Identify which cell holds the provided text, then report its [x, y] central coordinate. 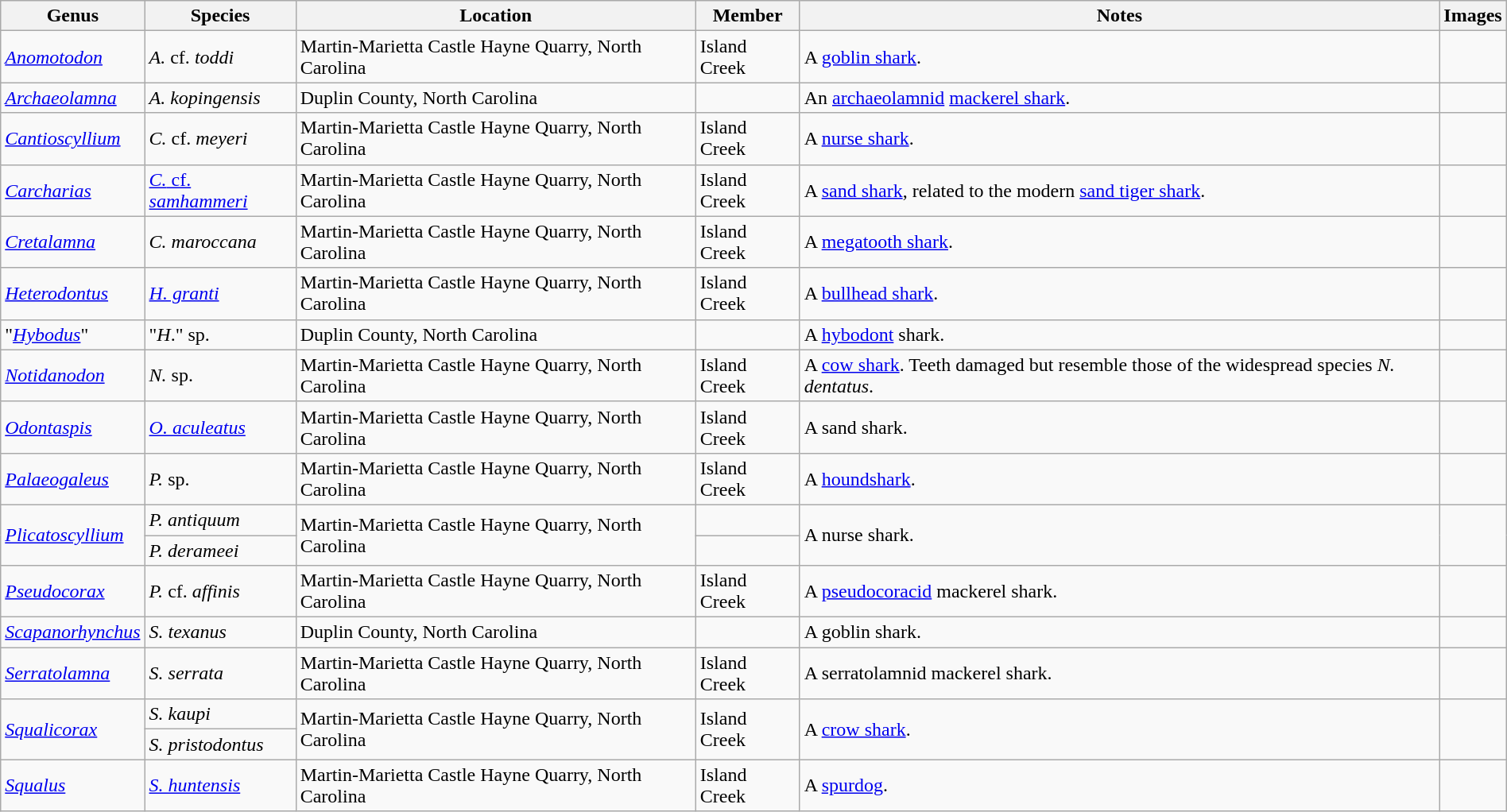
P. derameei [220, 551]
A spurdog. [1119, 785]
P. sp. [220, 478]
C. maroccana [220, 242]
Carcharias [73, 191]
Notes [1119, 16]
Location [496, 16]
C. cf. samhammeri [220, 191]
A. kopingensis [220, 98]
Scapanorhynchus [73, 632]
Notidanodon [73, 375]
Plicatoscyllium [73, 535]
Species [220, 16]
"H." sp. [220, 334]
A bullhead shark. [1119, 294]
Serratolamna [73, 674]
Heterodontus [73, 294]
S. pristodontus [220, 744]
Anomotodon [73, 57]
A hybodont shark. [1119, 334]
S. huntensis [220, 785]
Archaeolamna [73, 98]
N. sp. [220, 375]
O. aculeatus [220, 427]
Squalicorax [73, 729]
A crow shark. [1119, 729]
Odontaspis [73, 427]
An archaeolamnid mackerel shark. [1119, 98]
Pseudocorax [73, 591]
A pseudocoracid mackerel shark. [1119, 591]
A houndshark. [1119, 478]
Images [1473, 16]
Squalus [73, 785]
S. kaupi [220, 714]
A. cf. toddi [220, 57]
Cretalamna [73, 242]
P. cf. affinis [220, 591]
P. antiquum [220, 520]
Member [747, 16]
Palaeogaleus [73, 478]
Cantioscyllium [73, 138]
Genus [73, 16]
A sand shark. [1119, 427]
A cow shark. Teeth damaged but resemble those of the widespread species N. dentatus. [1119, 375]
"Hybodus" [73, 334]
H. granti [220, 294]
S. texanus [220, 632]
C. cf. meyeri [220, 138]
A megatooth shark. [1119, 242]
A sand shark, related to the modern sand tiger shark. [1119, 191]
S. serrata [220, 674]
A serratolamnid mackerel shark. [1119, 674]
